Output the [x, y] coordinate of the center of the cell containing the given text.  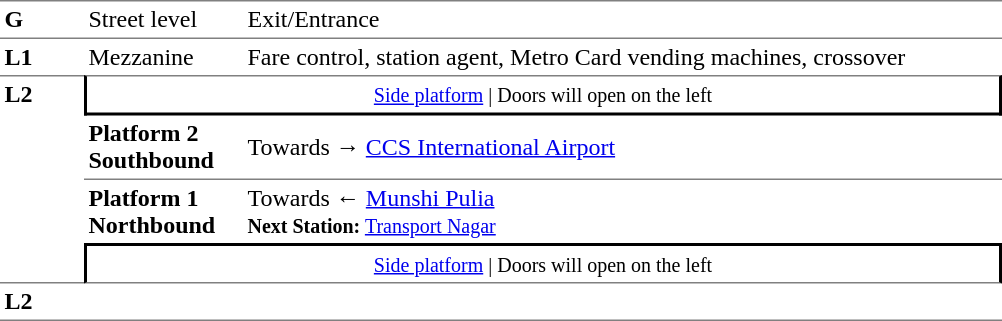
Street level [164, 20]
Towards ← Munshi PuliaNext Station: Transport Nagar [622, 212]
Towards → CCS International Airport [622, 148]
L2 [42, 179]
Fare control, station agent, Metro Card vending machines, crossover [622, 57]
Mezzanine [164, 57]
G [42, 20]
Platform 1Northbound [164, 212]
Platform 2Southbound [164, 148]
Exit/Entrance [622, 20]
L1 [42, 57]
